For the text-containing cell, return its midpoint in [x, y] coordinate format. 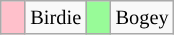
Birdie [56, 17]
Bogey [142, 17]
